Extract the (X, Y) coordinate from the center of the cell holding the provided text.  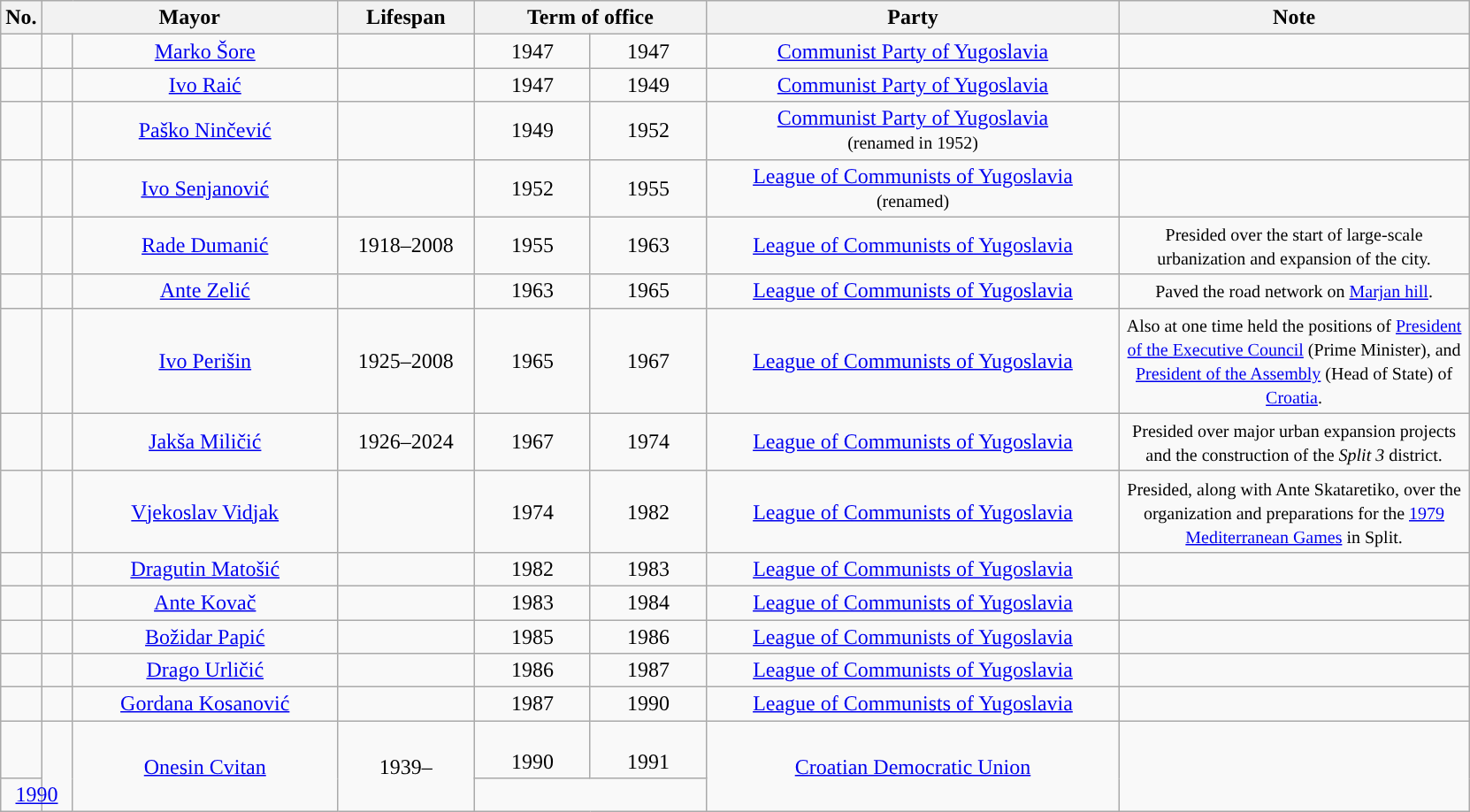
Onesin Cvitan (205, 766)
Ivo Senjanović (205, 188)
1918–2008 (405, 246)
1991 (647, 750)
Presided over major urban expansion projects and the construction of the Split 3 district. (1295, 442)
Presided, along with Ante Skataretiko, over the organization and preparations for the 1979 Mediterranean Games in Split. (1295, 511)
Drago Urličić (205, 670)
Božidar Papić (205, 636)
Marko Šore (205, 51)
Vjekoslav Vidjak (205, 511)
Also at one time held the positions of President of the Executive Council (Prime Minister), and President of the Assembly (Head of State) of Croatia. (1295, 361)
Paved the road network on Marjan hill. (1295, 291)
Ante Zelić (205, 291)
1939– (405, 766)
Term of office (590, 18)
Mayor (189, 18)
Paško Ninčević (205, 131)
Gordana Kosanović (205, 704)
League of Communists of Yugoslavia(renamed) (913, 188)
Croatian Democratic Union (913, 766)
Lifespan (405, 18)
Ivo Raić (205, 85)
Dragutin Matošić (205, 569)
Presided over the start of large-scale urbanization and expansion of the city. (1295, 246)
Note (1295, 18)
Jakša Miličić (205, 442)
Rade Dumanić (205, 246)
1926–2024 (405, 442)
Ante Kovač (205, 602)
Party (913, 18)
1984 (647, 602)
No. (21, 18)
1985 (532, 636)
Ivo Perišin (205, 361)
Communist Party of Yugoslavia(renamed in 1952) (913, 131)
1925–2008 (405, 361)
